Provide the (x, y) coordinate of the cell's center where the given text is located.  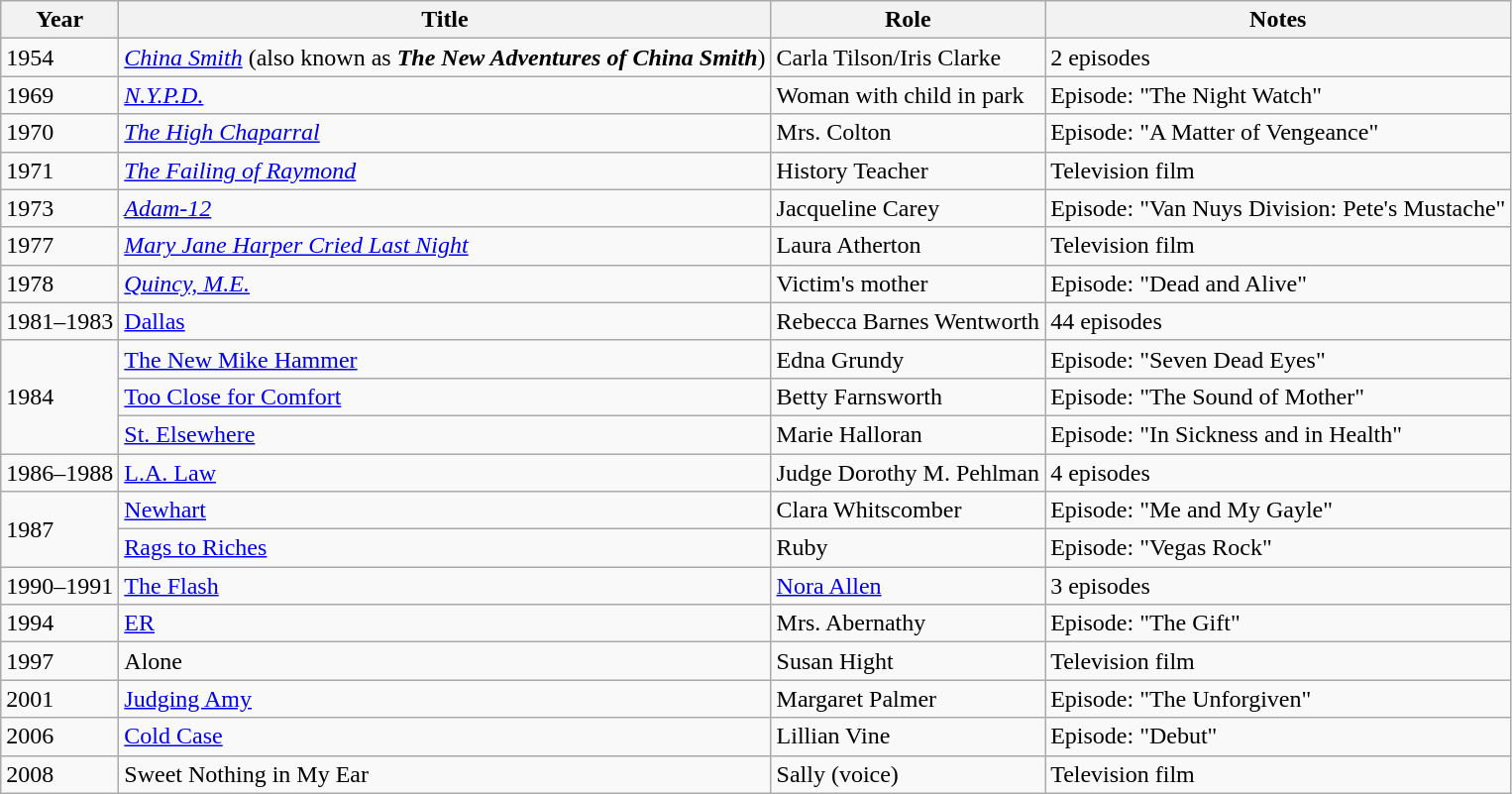
Newhart (445, 510)
2006 (59, 737)
Episode: "The Gift" (1278, 624)
N.Y.P.D. (445, 95)
Episode: "The Night Watch" (1278, 95)
Marie Halloran (908, 434)
Episode: "Seven Dead Eyes" (1278, 359)
Nora Allen (908, 586)
Quincy, M.E. (445, 284)
1990–1991 (59, 586)
1986–1988 (59, 473)
Episode: "Debut" (1278, 737)
3 episodes (1278, 586)
2001 (59, 699)
Lillian Vine (908, 737)
Victim's mother (908, 284)
1978 (59, 284)
Adam-12 (445, 208)
Mrs. Abernathy (908, 624)
2008 (59, 774)
Betty Farnsworth (908, 397)
Cold Case (445, 737)
1994 (59, 624)
Judging Amy (445, 699)
Role (908, 20)
Year (59, 20)
Sweet Nothing in My Ear (445, 774)
Sally (voice) (908, 774)
Title (445, 20)
1973 (59, 208)
Jacqueline Carey (908, 208)
Episode: "Van Nuys Division: Pete's Mustache" (1278, 208)
Mary Jane Harper Cried Last Night (445, 246)
1971 (59, 170)
2 episodes (1278, 57)
China Smith (also known as The New Adventures of China Smith) (445, 57)
1969 (59, 95)
Laura Atherton (908, 246)
Episode: "Vegas Rock" (1278, 548)
Judge Dorothy M. Pehlman (908, 473)
1984 (59, 397)
ER (445, 624)
Episode: "Me and My Gayle" (1278, 510)
4 episodes (1278, 473)
Edna Grundy (908, 359)
1954 (59, 57)
Woman with child in park (908, 95)
Episode: "A Matter of Vengeance" (1278, 133)
1987 (59, 529)
History Teacher (908, 170)
1970 (59, 133)
Clara Whitscomber (908, 510)
Episode: "The Unforgiven" (1278, 699)
Ruby (908, 548)
1997 (59, 661)
Susan Hight (908, 661)
The High Chaparral (445, 133)
The Failing of Raymond (445, 170)
Episode: "In Sickness and in Health" (1278, 434)
Too Close for Comfort (445, 397)
44 episodes (1278, 321)
Episode: "The Sound of Mother" (1278, 397)
Alone (445, 661)
The Flash (445, 586)
Rebecca Barnes Wentworth (908, 321)
1977 (59, 246)
Rags to Riches (445, 548)
The New Mike Hammer (445, 359)
Dallas (445, 321)
Episode: "Dead and Alive" (1278, 284)
Mrs. Colton (908, 133)
Notes (1278, 20)
L.A. Law (445, 473)
Margaret Palmer (908, 699)
1981–1983 (59, 321)
St. Elsewhere (445, 434)
Carla Tilson/Iris Clarke (908, 57)
